Provide the [X, Y] coordinate of the cell's center where the given text is located.  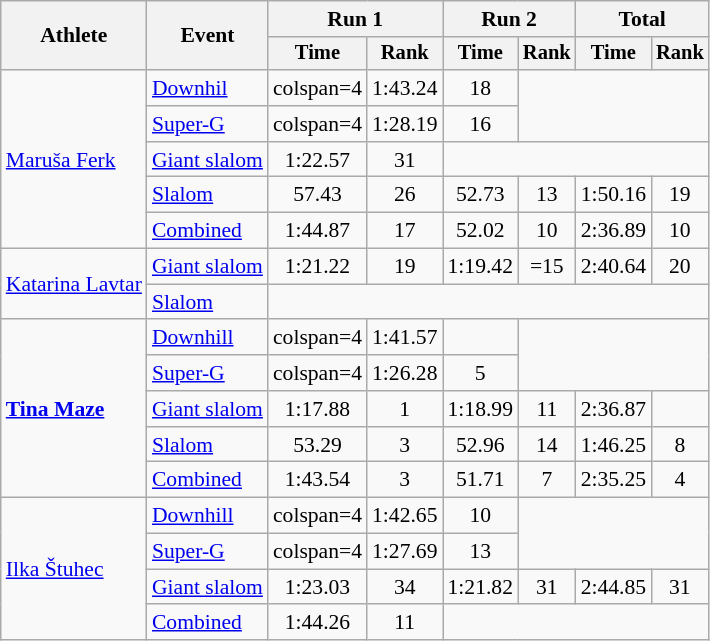
14 [547, 445]
5 [480, 373]
1:41.57 [404, 338]
Ilka Štuhec [74, 569]
Maruša Ferk [74, 159]
52.02 [480, 231]
Total [642, 19]
1:21.82 [480, 587]
26 [404, 195]
1:21.22 [318, 267]
20 [680, 267]
2:44.85 [614, 587]
1:22.57 [318, 160]
Run 1 [356, 19]
2:36.87 [614, 409]
Katarina Lavtar [74, 284]
Downhil [208, 88]
2:40.64 [614, 267]
=15 [547, 267]
8 [680, 445]
Tina Maze [74, 409]
52.73 [480, 195]
1 [404, 409]
52.96 [480, 445]
1:44.26 [318, 623]
1:50.16 [614, 195]
53.29 [318, 445]
16 [480, 124]
34 [404, 587]
1:43.54 [318, 480]
Athlete [74, 36]
2:36.89 [614, 231]
1:27.69 [404, 552]
1:28.19 [404, 124]
1:43.24 [404, 88]
51.71 [480, 480]
1:42.65 [404, 516]
7 [547, 480]
Run 2 [508, 19]
4 [680, 480]
1:46.25 [614, 445]
1:17.88 [318, 409]
1:26.28 [404, 373]
18 [480, 88]
2:35.25 [614, 480]
1:18.99 [480, 409]
Event [208, 36]
1:44.87 [318, 231]
1:23.03 [318, 587]
17 [404, 231]
1:19.42 [480, 267]
57.43 [318, 195]
